Capture the cell that displays the provided text and extract its (x, y) central coordinate. 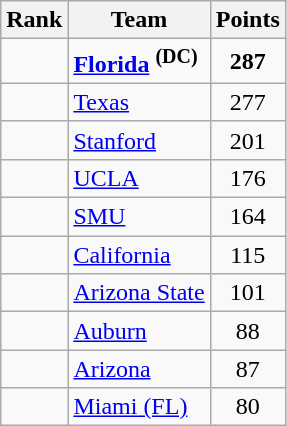
164 (248, 217)
287 (248, 62)
80 (248, 407)
101 (248, 293)
176 (248, 178)
California (139, 255)
Auburn (139, 331)
Texas (139, 102)
UCLA (139, 178)
Stanford (139, 140)
Rank (34, 20)
88 (248, 331)
Miami (FL) (139, 407)
201 (248, 140)
SMU (139, 217)
Points (248, 20)
Arizona State (139, 293)
277 (248, 102)
Florida (DC) (139, 62)
Arizona (139, 369)
Team (139, 20)
87 (248, 369)
115 (248, 255)
